Extract the (X, Y) coordinate from the center of the cell holding the provided text.  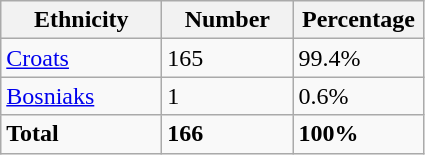
0.6% (358, 96)
1 (228, 96)
100% (358, 134)
99.4% (358, 58)
166 (228, 134)
Percentage (358, 20)
Bosniaks (82, 96)
Number (228, 20)
Total (82, 134)
Croats (82, 58)
Ethnicity (82, 20)
165 (228, 58)
